From the cell containing the given text, extract its center point as (X, Y) coordinate. 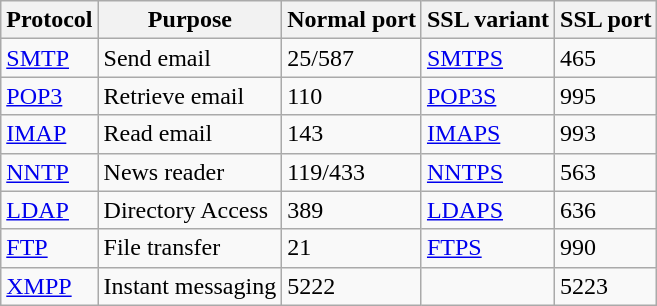
LDAP (50, 210)
Protocol (50, 20)
POP3S (488, 96)
NNTPS (488, 172)
Read email (190, 134)
Purpose (190, 20)
IMAP (50, 134)
FTPS (488, 248)
110 (352, 96)
POP3 (50, 96)
465 (606, 58)
FTP (50, 248)
SSL port (606, 20)
21 (352, 248)
563 (606, 172)
389 (352, 210)
Directory Access (190, 210)
File transfer (190, 248)
993 (606, 134)
Retrieve email (190, 96)
IMAPS (488, 134)
119/433 (352, 172)
25/587 (352, 58)
Send email (190, 58)
636 (606, 210)
5223 (606, 286)
SMTPS (488, 58)
LDAPS (488, 210)
5222 (352, 286)
Normal port (352, 20)
NNTP (50, 172)
995 (606, 96)
990 (606, 248)
News reader (190, 172)
143 (352, 134)
XMPP (50, 286)
SSL variant (488, 20)
Instant messaging (190, 286)
SMTP (50, 58)
